Extract the [X, Y] coordinate from the center of the cell holding the provided text.  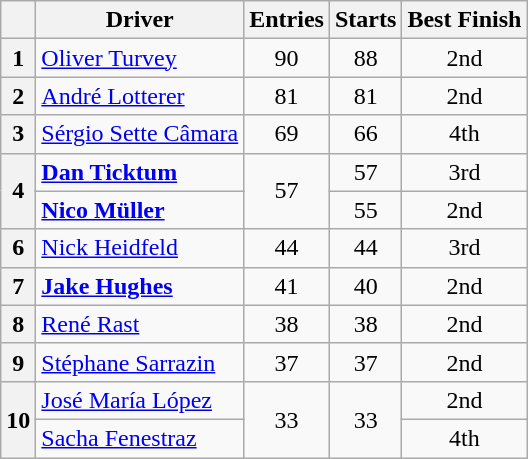
4 [18, 191]
90 [287, 58]
41 [287, 286]
Sacha Fenestraz [140, 438]
Driver [140, 20]
José María López [140, 400]
55 [365, 210]
6 [18, 248]
Nick Heidfeld [140, 248]
1 [18, 58]
Nico Müller [140, 210]
9 [18, 362]
André Lotterer [140, 96]
7 [18, 286]
88 [365, 58]
Entries [287, 20]
René Rast [140, 324]
69 [287, 134]
Sérgio Sette Câmara [140, 134]
66 [365, 134]
2 [18, 96]
3 [18, 134]
Dan Ticktum [140, 172]
Jake Hughes [140, 286]
Starts [365, 20]
40 [365, 286]
Stéphane Sarrazin [140, 362]
Oliver Turvey [140, 58]
10 [18, 419]
Best Finish [464, 20]
8 [18, 324]
